Detect which cell encompasses the target text, then output its (x, y) center coordinate. 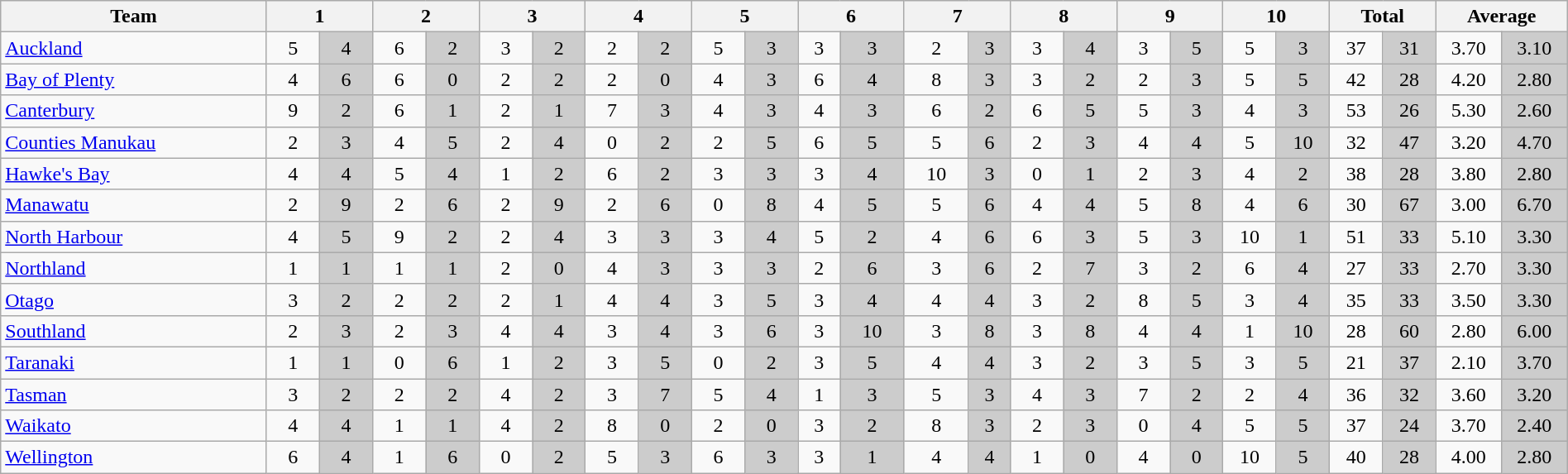
53 (1356, 111)
Team (134, 17)
60 (1409, 331)
40 (1356, 457)
51 (1356, 237)
Bay of Plenty (134, 79)
Hawke's Bay (134, 174)
4.70 (1534, 142)
Wellington (134, 457)
Tasman (134, 395)
26 (1409, 111)
Manawatu (134, 205)
3.80 (1469, 174)
Auckland (134, 48)
6.00 (1534, 331)
3.10 (1534, 48)
42 (1356, 79)
4.20 (1469, 79)
35 (1356, 299)
2.40 (1534, 426)
47 (1409, 142)
21 (1356, 362)
Otago (134, 299)
3.00 (1469, 205)
3.50 (1469, 299)
Canterbury (134, 111)
67 (1409, 205)
5.10 (1469, 237)
Waikato (134, 426)
24 (1409, 426)
2.60 (1534, 111)
Average (1502, 17)
30 (1356, 205)
2.10 (1469, 362)
Counties Manukau (134, 142)
Total (1383, 17)
27 (1356, 268)
2.70 (1469, 268)
36 (1356, 395)
31 (1409, 48)
3.60 (1469, 395)
Taranaki (134, 362)
4.00 (1469, 457)
Southland (134, 331)
6.70 (1534, 205)
North Harbour (134, 237)
Northland (134, 268)
5.30 (1469, 111)
38 (1356, 174)
